Provide the (X, Y) coordinate of the cell's center where the given text is located.  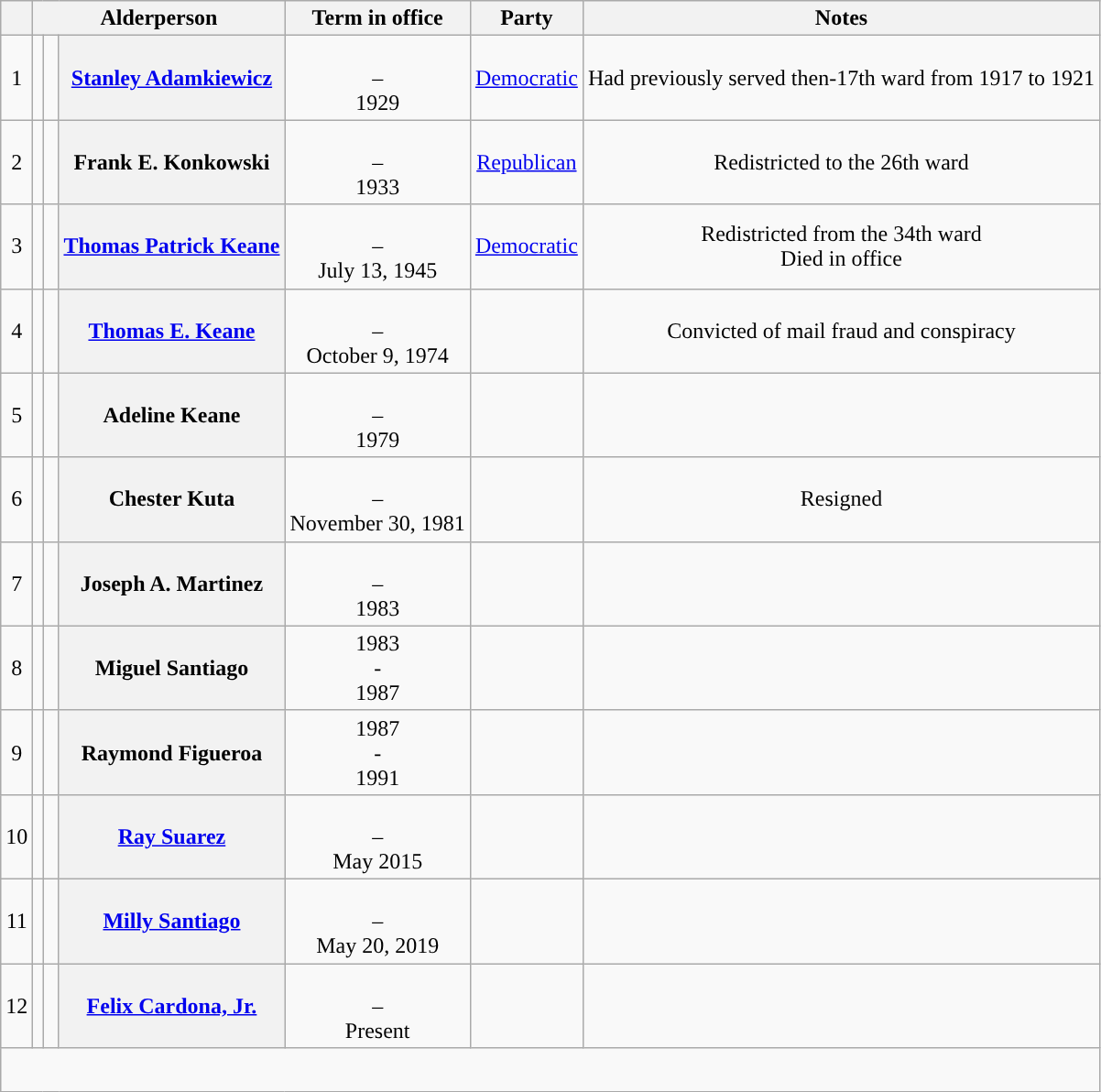
Adeline Keane (172, 415)
Term in office (377, 18)
–1929 (377, 78)
5 (16, 415)
Thomas E. Keane (172, 331)
Thomas Patrick Keane (172, 246)
Redistricted to the 26th ward (841, 162)
Joseph A. Martinez (172, 584)
2 (16, 162)
4 (16, 331)
6 (16, 499)
7 (16, 584)
Raymond Figueroa (172, 752)
Had previously served then-17th ward from 1917 to 1921 (841, 78)
–Present (377, 1006)
Felix Cardona, Jr. (172, 1006)
Convicted of mail fraud and conspiracy (841, 331)
Milly Santiago (172, 921)
1987-1991 (377, 752)
Republican (526, 162)
–November 30, 1981 (377, 499)
Miguel Santiago (172, 668)
–1979 (377, 415)
9 (16, 752)
1 (16, 78)
–May 2015 (377, 836)
10 (16, 836)
Party (526, 18)
Resigned (841, 499)
Redistricted from the 34th ward Died in office (841, 246)
Notes (841, 18)
Stanley Adamkiewicz (172, 78)
–May 20, 2019 (377, 921)
Chester Kuta (172, 499)
8 (16, 668)
–July 13, 1945 (377, 246)
Frank E. Konkowski (172, 162)
–1933 (377, 162)
11 (16, 921)
Alderperson (159, 18)
Ray Suarez (172, 836)
–1983 (377, 584)
–October 9, 1974 (377, 331)
12 (16, 1006)
1983-1987 (377, 668)
3 (16, 246)
